Provide the (x, y) coordinate of the cell's center where the given text is located.  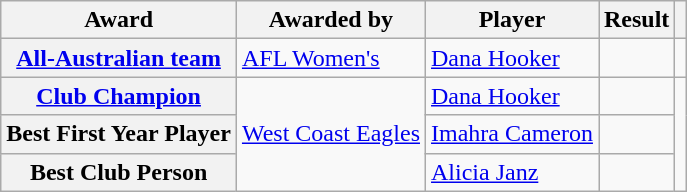
Best Club Person (119, 172)
Awarded by (330, 20)
All-Australian team (119, 58)
Imahra Cameron (512, 134)
Best First Year Player (119, 134)
Award (119, 20)
Club Champion (119, 96)
Alicia Janz (512, 172)
Player (512, 20)
AFL Women's (330, 58)
Result (636, 20)
West Coast Eagles (330, 134)
